Pinpoint the cell where the given text exists, returning its (x, y) midpoint coordinate. 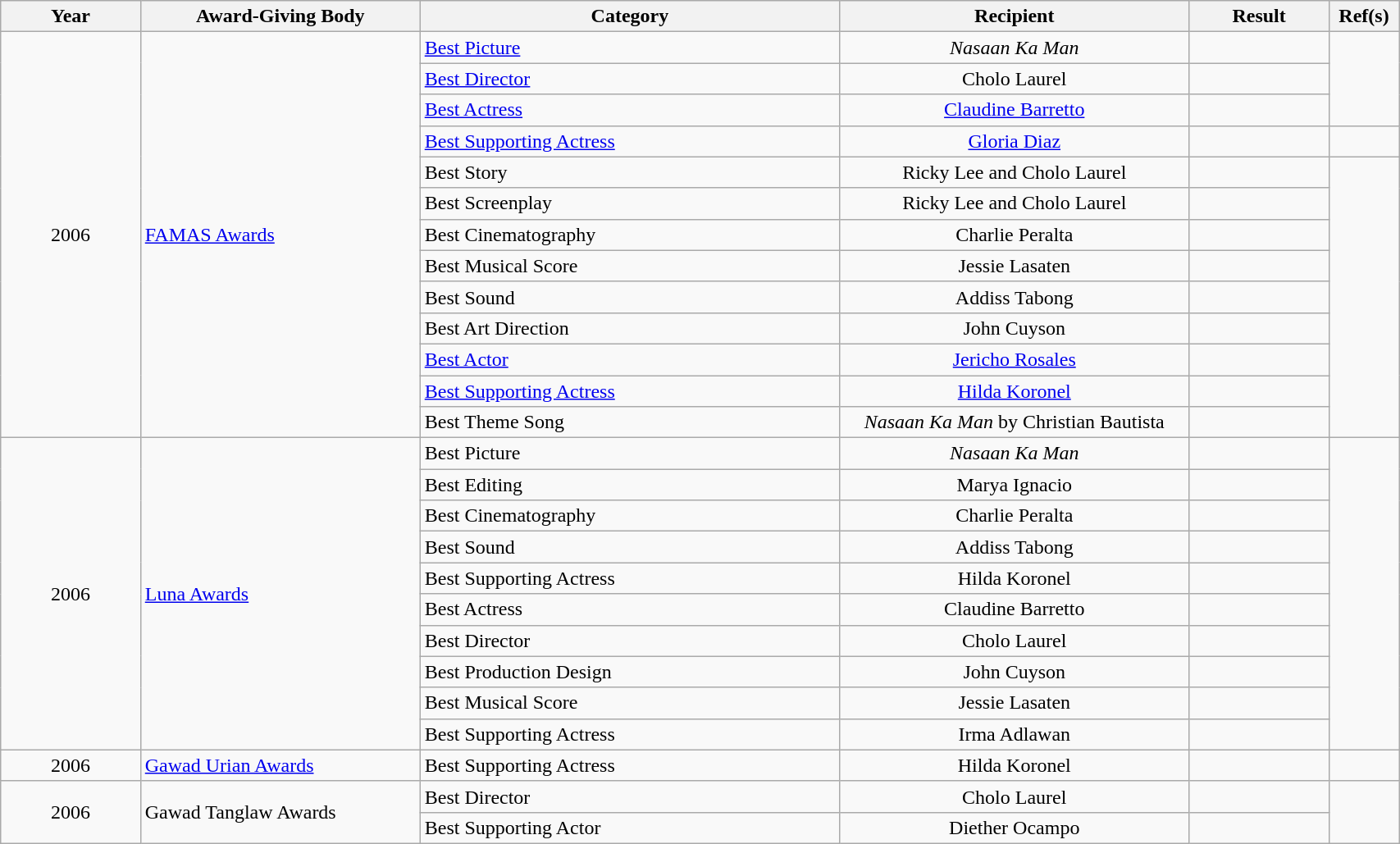
Ref(s) (1363, 16)
Marya Ignacio (1015, 485)
Recipient (1015, 16)
Nasaan Ka Man by Christian Bautista (1015, 422)
Result (1259, 16)
Best Story (630, 172)
Jericho Rosales (1015, 359)
Irma Adlawan (1015, 734)
Year (71, 16)
Best Editing (630, 485)
Best Actor (630, 359)
Award-Giving Body (280, 16)
Gawad Urian Awards (280, 765)
Luna Awards (280, 594)
Gawad Tanglaw Awards (280, 812)
FAMAS Awards (280, 235)
Category (630, 16)
Best Production Design (630, 672)
Best Screenplay (630, 203)
Best Supporting Actor (630, 828)
Best Theme Song (630, 422)
Gloria Diaz (1015, 141)
Diether Ocampo (1015, 828)
Best Art Direction (630, 328)
